Determine the (X, Y) coordinate at the center of the cell enclosing the given text.  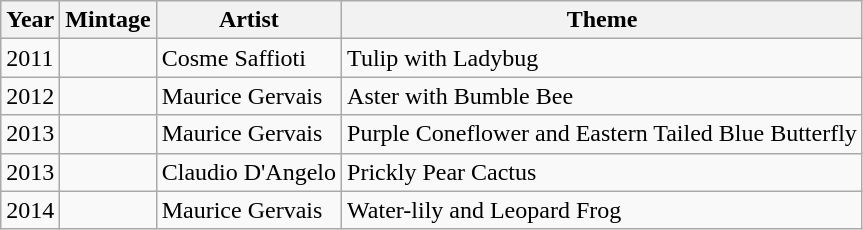
Cosme Saffioti (248, 58)
Year (30, 20)
Water-lily and Leopard Frog (602, 210)
Mintage (108, 20)
Claudio D'Angelo (248, 172)
Prickly Pear Cactus (602, 172)
2014 (30, 210)
Purple Coneflower and Eastern Tailed Blue Butterfly (602, 134)
Artist (248, 20)
Aster with Bumble Bee (602, 96)
2012 (30, 96)
Theme (602, 20)
2011 (30, 58)
Tulip with Ladybug (602, 58)
